Provide the (X, Y) coordinate of the cell's center where the given text is located.  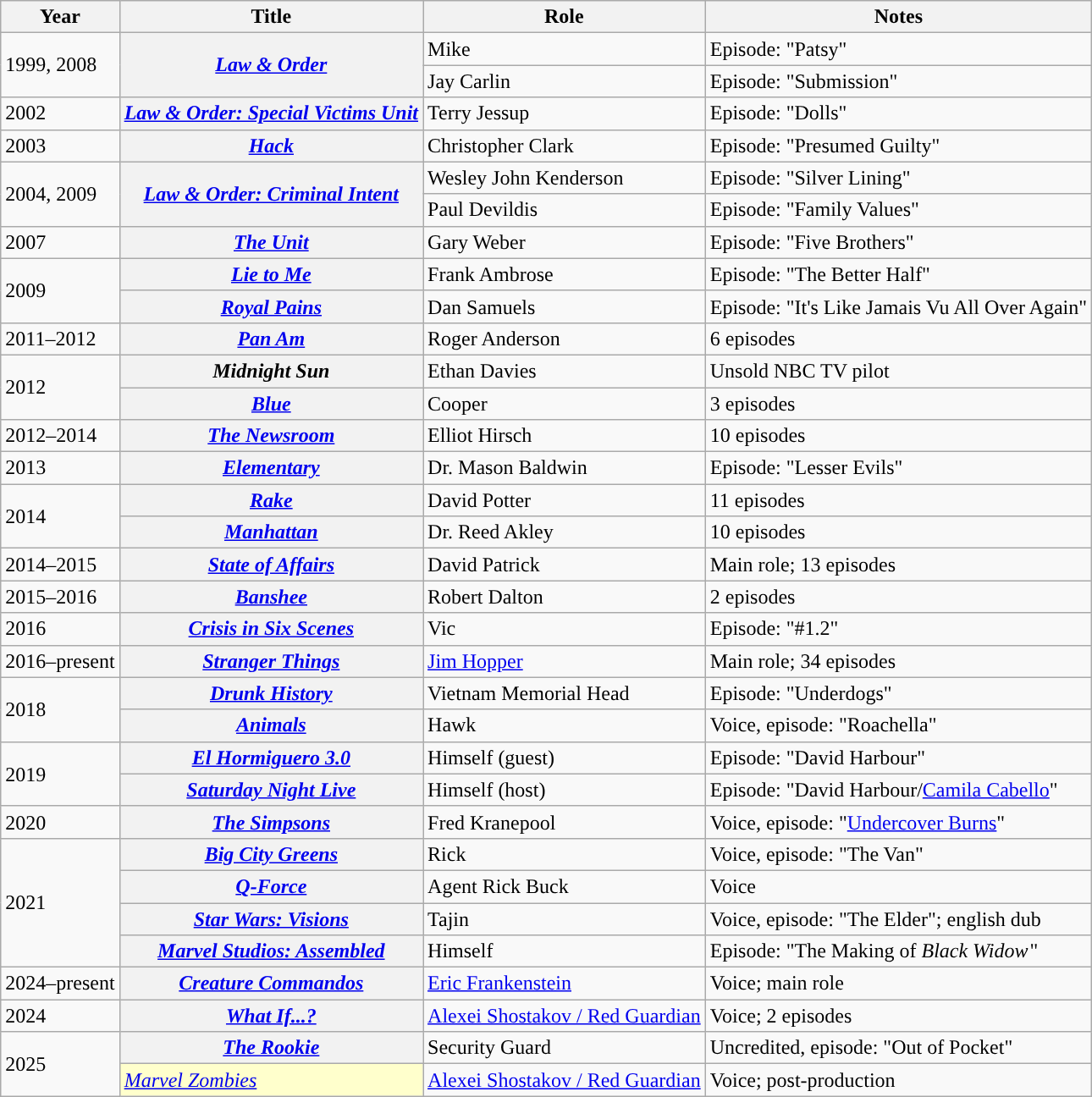
Midnight Sun (271, 371)
11 episodes (898, 500)
Episode: "Underdogs" (898, 693)
Crisis in Six Scenes (271, 629)
Episode: "Patsy" (898, 49)
Roger Anderson (565, 339)
What If...? (271, 1016)
Episode: "Family Values" (898, 210)
2014–2015 (60, 565)
Year (60, 17)
Lie to Me (271, 274)
2012 (60, 387)
El Hormiguero 3.0 (271, 758)
Episode: "Dolls" (898, 113)
Star Wars: Visions (271, 918)
2012–2014 (60, 436)
Voice, episode: "Roachella" (898, 725)
Rake (271, 500)
2019 (60, 774)
2025 (60, 1064)
Uncredited, episode: "Out of Pocket" (898, 1048)
Christopher Clark (565, 146)
Episode: "David Harbour" (898, 758)
The Simpsons (271, 822)
Big City Greens (271, 854)
Voice; post-production (898, 1080)
2004, 2009 (60, 194)
The Rookie (271, 1048)
2024 (60, 1016)
2002 (60, 113)
Blue (271, 404)
Gary Weber (565, 242)
Hawk (565, 725)
6 episodes (898, 339)
Vietnam Memorial Head (565, 693)
Role (565, 17)
Cooper (565, 404)
Himself (guest) (565, 758)
Jay Carlin (565, 81)
Mike (565, 49)
Notes (898, 17)
2024–present (60, 984)
Creature Commandos (271, 984)
Voice, episode: "The Elder"; english dub (898, 918)
Episode: "Submission" (898, 81)
Jim Hopper (565, 661)
Tajin (565, 918)
Himself (565, 951)
2011–2012 (60, 339)
1999, 2008 (60, 65)
3 episodes (898, 404)
Banshee (271, 597)
Security Guard (565, 1048)
Episode: "The Making of Black Widow " (898, 951)
Voice; 2 episodes (898, 1016)
Terry Jessup (565, 113)
Unsold NBC TV pilot (898, 371)
Dan Samuels (565, 306)
Frank Ambrose (565, 274)
Dr. Mason Baldwin (565, 468)
Law & Order (271, 65)
Episode: "David Harbour/Camila Cabello" (898, 790)
2016 (60, 629)
2007 (60, 242)
Eric Frankenstein (565, 984)
Episode: "#1.2" (898, 629)
2013 (60, 468)
2014 (60, 516)
2015–2016 (60, 597)
Law & Order: Criminal Intent (271, 194)
Episode: "It's Like Jamais Vu All Over Again" (898, 306)
Voice (898, 886)
Animals (271, 725)
The Unit (271, 242)
Paul Devildis (565, 210)
Main role; 34 episodes (898, 661)
Drunk History (271, 693)
Himself (host) (565, 790)
Agent Rick Buck (565, 886)
Marvel Zombies (271, 1080)
The Newsroom (271, 436)
Main role; 13 episodes (898, 565)
David Potter (565, 500)
Ethan Davies (565, 371)
Fred Kranepool (565, 822)
Rick (565, 854)
Hack (271, 146)
2021 (60, 902)
Voice, episode: "Undercover Burns" (898, 822)
Vic (565, 629)
Voice; main role (898, 984)
Wesley John Kenderson (565, 178)
2018 (60, 709)
Robert Dalton (565, 597)
Episode: "The Better Half" (898, 274)
Elementary (271, 468)
2009 (60, 290)
Manhattan (271, 532)
Law & Order: Special Victims Unit (271, 113)
Dr. Reed Akley (565, 532)
Episode: "Five Brothers" (898, 242)
Q-Force (271, 886)
Episode: "Silver Lining" (898, 178)
Marvel Studios: Assembled (271, 951)
2003 (60, 146)
David Patrick (565, 565)
Episode: "Presumed Guilty" (898, 146)
Voice, episode: "The Van" (898, 854)
2020 (60, 822)
Elliot Hirsch (565, 436)
Stranger Things (271, 661)
Pan Am (271, 339)
2 episodes (898, 597)
State of Affairs (271, 565)
Saturday Night Live (271, 790)
Title (271, 17)
2016–present (60, 661)
Royal Pains (271, 306)
Episode: "Lesser Evils" (898, 468)
